Output the [X, Y] coordinate of the center of the cell containing the given text.  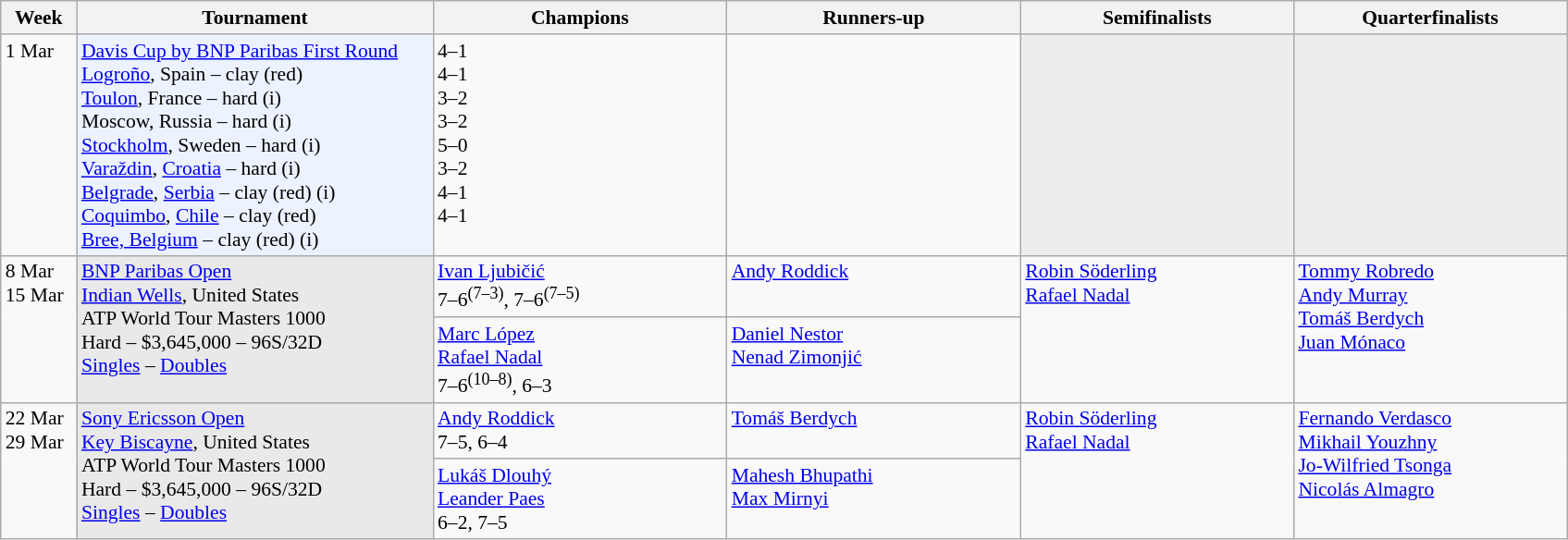
Daniel Nestor Nenad Zimonjić [874, 360]
Champions [580, 18]
Andy Roddick7–5, 6–4 [580, 431]
4–1 4–1 3–2 3–2 5–0 3–2 4–1 4–1 [580, 145]
Andy Roddick [874, 287]
Quarterfinalists [1430, 18]
22 Mar 29 Mar [39, 472]
Semifinalists [1156, 18]
Sony Ericsson Open Key Biscayne, United StatesATP World Tour Masters 1000Hard – $3,645,000 – 96S/32DSingles – Doubles [255, 472]
BNP Paribas Open Indian Wells, United StatesATP World Tour Masters 1000Hard – $3,645,000 – 96S/32DSingles – Doubles [255, 329]
Tommy Robredo Andy Murray Tomáš Berdych Juan Mónaco [1430, 329]
Lukáš Dlouhý Leander Paes 6–2, 7–5 [580, 499]
8 Mar 15 Mar [39, 329]
Ivan Ljubičić7–6(7–3), 7–6(7–5) [580, 287]
1 Mar [39, 145]
Fernando Verdasco Mikhail Youzhny Jo-Wilfried Tsonga Nicolás Almagro [1430, 472]
Tournament [255, 18]
Mahesh Bhupathi Max Mirnyi [874, 499]
Marc López Rafael Nadal7–6(10–8), 6–3 [580, 360]
Runners-up [874, 18]
Week [39, 18]
Tomáš Berdych [874, 431]
